Pinpoint the cell where the given text exists, returning its [x, y] midpoint coordinate. 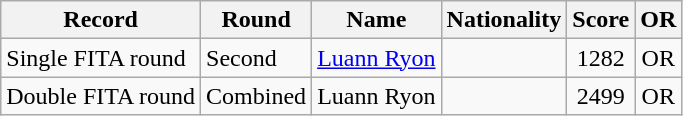
Nationality [504, 20]
Score [601, 20]
Round [256, 20]
Single FITA round [101, 58]
Combined [256, 96]
Double FITA round [101, 96]
Second [256, 58]
Record [101, 20]
2499 [601, 96]
Name [376, 20]
1282 [601, 58]
